Return the (X, Y) coordinate for the center point of the cell that contains the specified text.  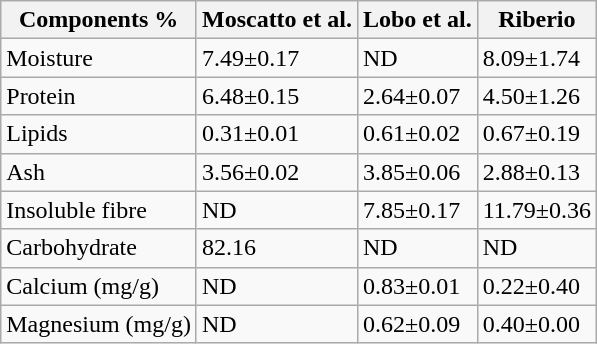
7.85±0.17 (417, 210)
4.50±1.26 (536, 96)
7.49±0.17 (276, 58)
Moscatto et al. (276, 20)
Lipids (99, 134)
Magnesium (mg/g) (99, 324)
Calcium (mg/g) (99, 286)
82.16 (276, 248)
Riberio (536, 20)
Insoluble fibre (99, 210)
Ash (99, 172)
Protein (99, 96)
3.85±0.06 (417, 172)
0.31±0.01 (276, 134)
Carbohydrate (99, 248)
3.56±0.02 (276, 172)
Lobo et al. (417, 20)
Components % (99, 20)
0.61±0.02 (417, 134)
8.09±1.74 (536, 58)
0.67±0.19 (536, 134)
0.22±0.40 (536, 286)
0.83±0.01 (417, 286)
0.40±0.00 (536, 324)
6.48±0.15 (276, 96)
2.88±0.13 (536, 172)
2.64±0.07 (417, 96)
0.62±0.09 (417, 324)
Moisture (99, 58)
11.79±0.36 (536, 210)
